Extract the [x, y] coordinate from the center of the cell holding the provided text.  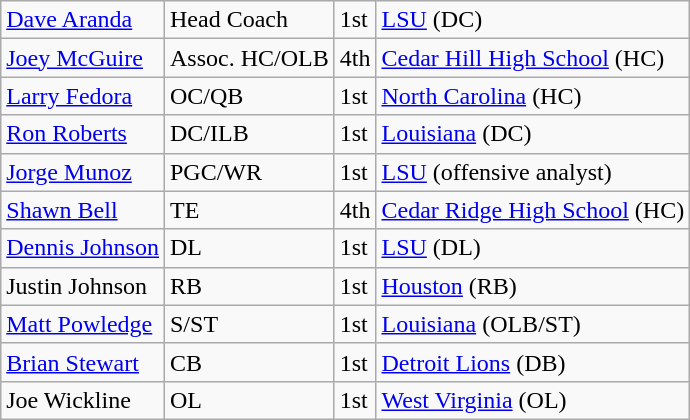
Assoc. HC/OLB [249, 58]
DL [249, 248]
LSU (DL) [533, 248]
TE [249, 210]
Louisiana (OLB/ST) [533, 324]
PGC/WR [249, 172]
Jorge Munoz [83, 172]
Dennis Johnson [83, 248]
Head Coach [249, 20]
Ron Roberts [83, 134]
RB [249, 286]
North Carolina (HC) [533, 96]
Larry Fedora [83, 96]
OL [249, 400]
West Virginia (OL) [533, 400]
LSU (DC) [533, 20]
DC/ILB [249, 134]
OC/QB [249, 96]
Cedar Ridge High School (HC) [533, 210]
Louisiana (DC) [533, 134]
Brian Stewart [83, 362]
Joey McGuire [83, 58]
Dave Aranda [83, 20]
S/ST [249, 324]
Justin Johnson [83, 286]
Cedar Hill High School (HC) [533, 58]
Joe Wickline [83, 400]
LSU (offensive analyst) [533, 172]
CB [249, 362]
Houston (RB) [533, 286]
Detroit Lions (DB) [533, 362]
Matt Powledge [83, 324]
Shawn Bell [83, 210]
